For the text-containing cell, return its midpoint in (x, y) coordinate format. 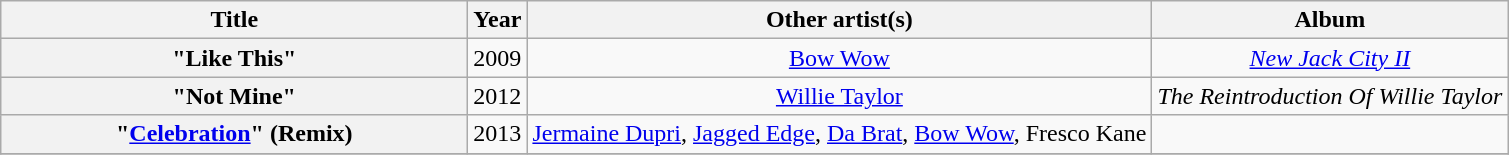
2009 (498, 58)
2012 (498, 96)
"Not Mine" (234, 96)
Album (1330, 20)
2013 (498, 134)
Willie Taylor (840, 96)
The Reintroduction Of Willie Taylor (1330, 96)
"Like This" (234, 58)
Jermaine Dupri, Jagged Edge, Da Brat, Bow Wow, Fresco Kane (840, 134)
New Jack City II (1330, 58)
Title (234, 20)
Bow Wow (840, 58)
"Celebration" (Remix) (234, 134)
Year (498, 20)
Other artist(s) (840, 20)
